Capture the cell that displays the provided text and extract its (x, y) central coordinate. 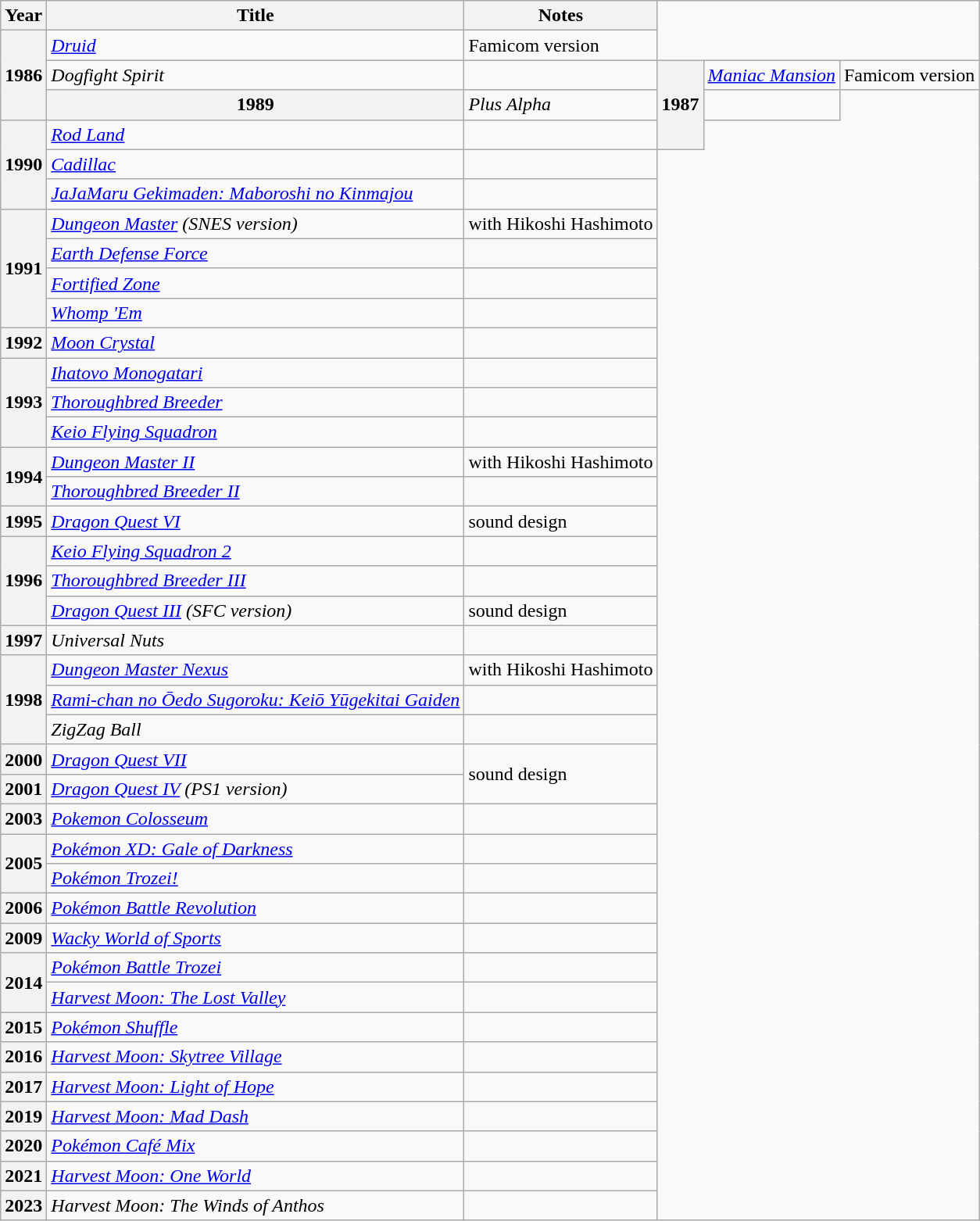
Notes (561, 16)
1993 (23, 403)
Rami-chan no Ōedo Sugoroku: Keiō Yūgekitai Gaiden (256, 700)
Thoroughbred Breeder II (256, 492)
2000 (23, 759)
Keio Flying Squadron 2 (256, 551)
2016 (23, 1057)
1998 (23, 700)
Plus Alpha (561, 105)
Dungeon Master Nexus (256, 670)
Dragon Quest III (SFC version) (256, 610)
Pokémon Battle Trozei (256, 968)
1990 (23, 164)
Whomp 'Em (256, 313)
Rod Land (256, 134)
Harvest Moon: One World (256, 1176)
Harvest Moon: The Winds of Anthos (256, 1205)
Druid (256, 45)
Thoroughbred Breeder III (256, 581)
2020 (23, 1146)
Pokémon Café Mix (256, 1146)
Harvest Moon: Light of Hope (256, 1087)
1987 (680, 105)
Thoroughbred Breeder (256, 403)
Dogfight Spirit (256, 75)
Dungeon Master II (256, 462)
2021 (23, 1176)
Pokemon Colosseum (256, 818)
Earth Defense Force (256, 253)
Moon Crystal (256, 342)
2019 (23, 1116)
Pokémon Shuffle (256, 1027)
Pokémon XD: Gale of Darkness (256, 848)
Fortified Zone (256, 283)
2003 (23, 818)
1991 (23, 268)
Dragon Quest VII (256, 759)
1992 (23, 342)
Harvest Moon: Mad Dash (256, 1116)
Universal Nuts (256, 640)
2023 (23, 1205)
2001 (23, 789)
Title (256, 16)
Harvest Moon: The Lost Valley (256, 997)
2005 (23, 863)
Dragon Quest VI (256, 521)
Ihatovo Monogatari (256, 373)
Pokémon Trozei! (256, 879)
1996 (23, 581)
Year (23, 16)
Keio Flying Squadron (256, 432)
1997 (23, 640)
Pokémon Battle Revolution (256, 908)
Cadillac (256, 164)
Harvest Moon: Skytree Village (256, 1057)
1995 (23, 521)
ZigZag Ball (256, 729)
1986 (23, 75)
2006 (23, 908)
2017 (23, 1087)
Wacky World of Sports (256, 938)
JaJaMaru Gekimaden: Maboroshi no Kinmajou (256, 194)
Maniac Mansion (771, 75)
2014 (23, 983)
1994 (23, 477)
Dragon Quest IV (PS1 version) (256, 789)
2015 (23, 1027)
2009 (23, 938)
Dungeon Master (SNES version) (256, 224)
1989 (256, 105)
